Detect which cell encompasses the target text, then output its (X, Y) center coordinate. 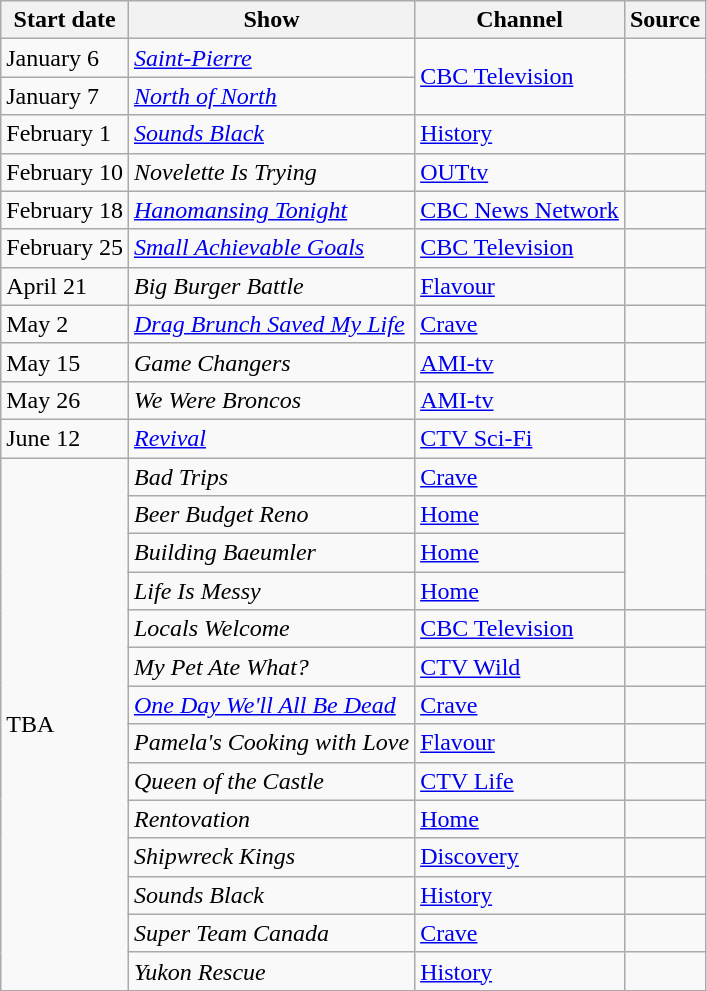
May 2 (65, 324)
CBC News Network (520, 210)
June 12 (65, 438)
Discovery (520, 857)
OUTtv (520, 172)
Channel (520, 20)
Small Achievable Goals (271, 248)
Hanomansing Tonight (271, 210)
Show (271, 20)
Revival (271, 438)
Shipwreck Kings (271, 857)
Drag Brunch Saved My Life (271, 324)
We Were Broncos (271, 400)
Novelette Is Trying (271, 172)
May 15 (65, 362)
January 7 (65, 96)
CTV Life (520, 781)
North of North (271, 96)
Beer Budget Reno (271, 515)
Source (664, 20)
Life Is Messy (271, 591)
Bad Trips (271, 477)
TBA (65, 724)
CTV Sci-Fi (520, 438)
Game Changers (271, 362)
Start date (65, 20)
Saint-Pierre (271, 58)
CTV Wild (520, 667)
February 10 (65, 172)
February 18 (65, 210)
My Pet Ate What? (271, 667)
Rentovation (271, 819)
Yukon Rescue (271, 971)
Pamela's Cooking with Love (271, 743)
May 26 (65, 400)
Big Burger Battle (271, 286)
Queen of the Castle (271, 781)
February 25 (65, 248)
February 1 (65, 134)
Super Team Canada (271, 933)
Building Baeumler (271, 553)
April 21 (65, 286)
One Day We'll All Be Dead (271, 705)
Locals Welcome (271, 629)
January 6 (65, 58)
